Extract the (X, Y) coordinate from the center of the cell holding the provided text.  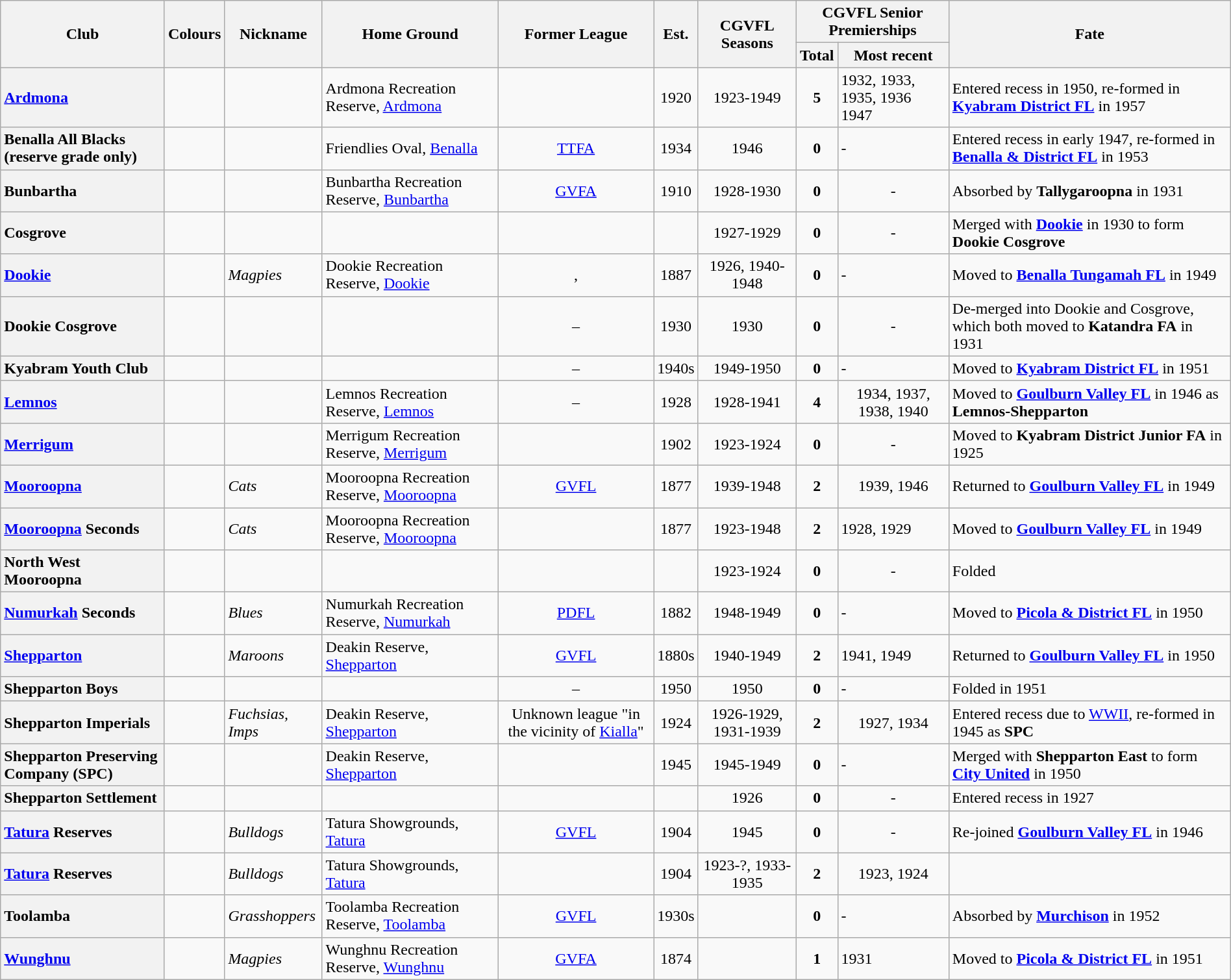
Most recent (893, 55)
Merrigum Recreation Reserve, Merrigum (410, 444)
1920 (676, 97)
1940s (676, 368)
Est. (676, 34)
1887 (676, 275)
1874 (676, 959)
1945-1949 (747, 765)
Shepparton Imperials (83, 722)
1939, 1946 (893, 486)
Moved to Benalla Tungamah FL in 1949 (1089, 275)
Shepparton (83, 656)
1924 (676, 722)
TTFA (575, 148)
Moved to Kyabram District Junior FA in 1925 (1089, 444)
PDFL (575, 613)
Bunbartha (83, 191)
Bunbartha Recreation Reserve, Bunbartha (410, 191)
Moved to Kyabram District FL in 1951 (1089, 368)
1948-1949 (747, 613)
1926, 1940-1948 (747, 275)
1923, 1924 (893, 874)
Entered recess in 1950, re-formed in Kyabram District FL in 1957 (1089, 97)
1934, 1937, 1938, 1940 (893, 401)
1927, 1934 (893, 722)
1946 (747, 148)
Dookie (83, 275)
Moved to Goulburn Valley FL in 1949 (1089, 529)
Unknown league "in the vicinity of Kialla" (575, 722)
Absorbed by Tallygaroopna in 1931 (1089, 191)
Mooroopna Seconds (83, 529)
Entered recess in 1927 (1089, 798)
Moved to Picola & District FL in 1951 (1089, 959)
1902 (676, 444)
CGVFL Senior Premierships (873, 22)
Entered recess in early 1947, re-formed in Benalla & District FL in 1953 (1089, 148)
Toolamba Recreation Reserve, Toolamba (410, 916)
Merged with Dookie in 1930 to form Dookie Cosgrove (1089, 232)
Moved to Goulburn Valley FL in 1946 as Lemnos-Shepparton (1089, 401)
Re-joined Goulburn Valley FL in 1946 (1089, 831)
, (575, 275)
North West Mooroopna (83, 572)
Cosgrove (83, 232)
Returned to Goulburn Valley FL in 1950 (1089, 656)
Grasshoppers (273, 916)
1939-1948 (747, 486)
Merged with Shepparton East to form City United in 1950 (1089, 765)
1923-1949 (747, 97)
Club (83, 34)
Total (817, 55)
1923-1948 (747, 529)
Fuchsias, Imps (273, 722)
Moved to Picola & District FL in 1950 (1089, 613)
1926 (747, 798)
CGVFL Seasons (747, 34)
1934 (676, 148)
1949-1950 (747, 368)
1910 (676, 191)
1932, 1933, 1935, 1936 1947 (893, 97)
Toolamba (83, 916)
1931 (893, 959)
Numurkah Recreation Reserve, Numurkah (410, 613)
Lemnos (83, 401)
1927-1929 (747, 232)
5 (817, 97)
4 (817, 401)
Returned to Goulburn Valley FL in 1949 (1089, 486)
1923-?, 1933-1935 (747, 874)
Blues (273, 613)
Folded in 1951 (1089, 689)
Lemnos Recreation Reserve, Lemnos (410, 401)
Ardmona Recreation Reserve, Ardmona (410, 97)
Colours (194, 34)
Merrigum (83, 444)
1928 (676, 401)
1926-1929, 1931-1939 (747, 722)
Shepparton Preserving Company (SPC) (83, 765)
Maroons (273, 656)
1882 (676, 613)
Shepparton Settlement (83, 798)
Nickname (273, 34)
Fate (1089, 34)
De-merged into Dookie and Cosgrove, which both moved to Katandra FA in 1931 (1089, 326)
Numurkah Seconds (83, 613)
Home Ground (410, 34)
1940-1949 (747, 656)
Dookie Recreation Reserve, Dookie (410, 275)
Absorbed by Murchison in 1952 (1089, 916)
Folded (1089, 572)
Kyabram Youth Club (83, 368)
Former League (575, 34)
1928-1941 (747, 401)
Mooroopna (83, 486)
Shepparton Boys (83, 689)
1928, 1929 (893, 529)
Ardmona (83, 97)
1930s (676, 916)
1880s (676, 656)
Dookie Cosgrove (83, 326)
Entered recess due to WWII, re-formed in 1945 as SPC (1089, 722)
1941, 1949 (893, 656)
1928-1930 (747, 191)
1 (817, 959)
Friendlies Oval, Benalla (410, 148)
Wunghnu Recreation Reserve, Wunghnu (410, 959)
Wunghnu (83, 959)
Benalla All Blacks (reserve grade only) (83, 148)
